Return [x, y] of the center of cell containing provided text 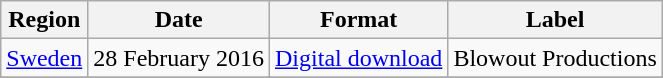
Digital download [359, 58]
Format [359, 20]
28 February 2016 [179, 58]
Blowout Productions [555, 58]
Region [44, 20]
Date [179, 20]
Sweden [44, 58]
Label [555, 20]
